Locate the cell with the specified text and output its [X, Y] center coordinate. 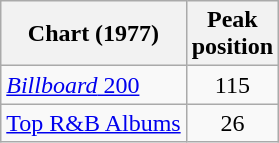
26 [232, 123]
Peakposition [232, 34]
Top R&B Albums [94, 123]
115 [232, 85]
Billboard 200 [94, 85]
Chart (1977) [94, 34]
